Return [X, Y] of the center of cell containing provided text 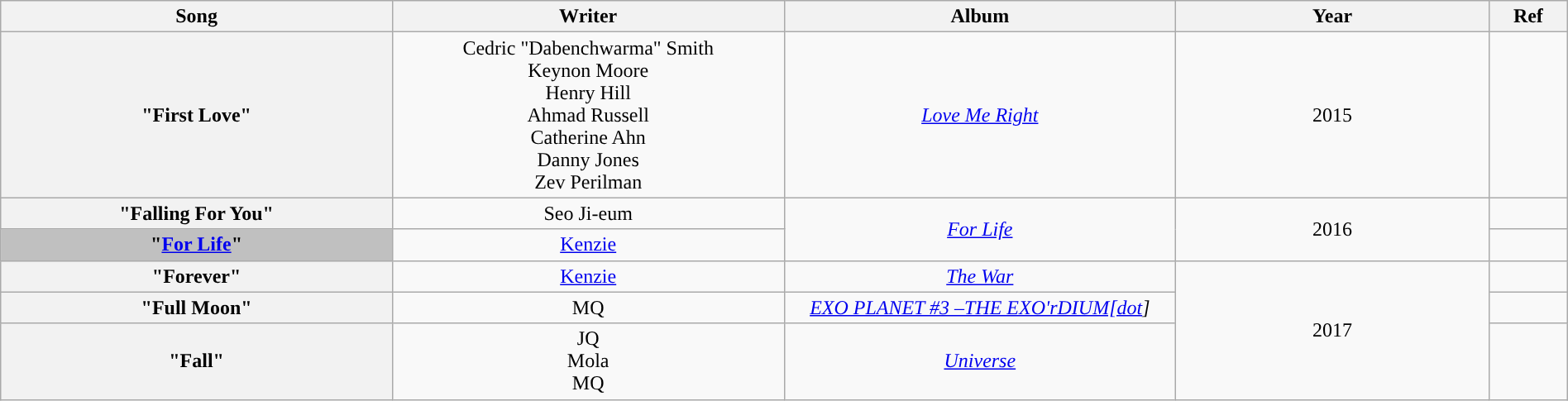
"Forever" [197, 276]
MQ [588, 308]
"Fall" [197, 361]
2015 [1333, 115]
Universe [980, 361]
For Life [980, 229]
JQMolaMQ [588, 361]
The War [980, 276]
Ref [1528, 17]
"Full Moon" [197, 308]
Year [1333, 17]
Love Me Right [980, 115]
Album [980, 17]
Song [197, 17]
Seo Ji-eum [588, 213]
2016 [1333, 229]
Writer [588, 17]
"For Life" [197, 245]
"First Love" [197, 115]
"Falling For You" [197, 213]
EXO PLANET #3 –THE EXO'rDIUM[dot] [980, 308]
2017 [1333, 330]
Cedric "Dabenchwarma" Smith Keynon Moore Henry Hill Ahmad Russell Catherine Ahn Danny Jones Zev Perilman [588, 115]
